Return [X, Y] of the center of cell containing provided text 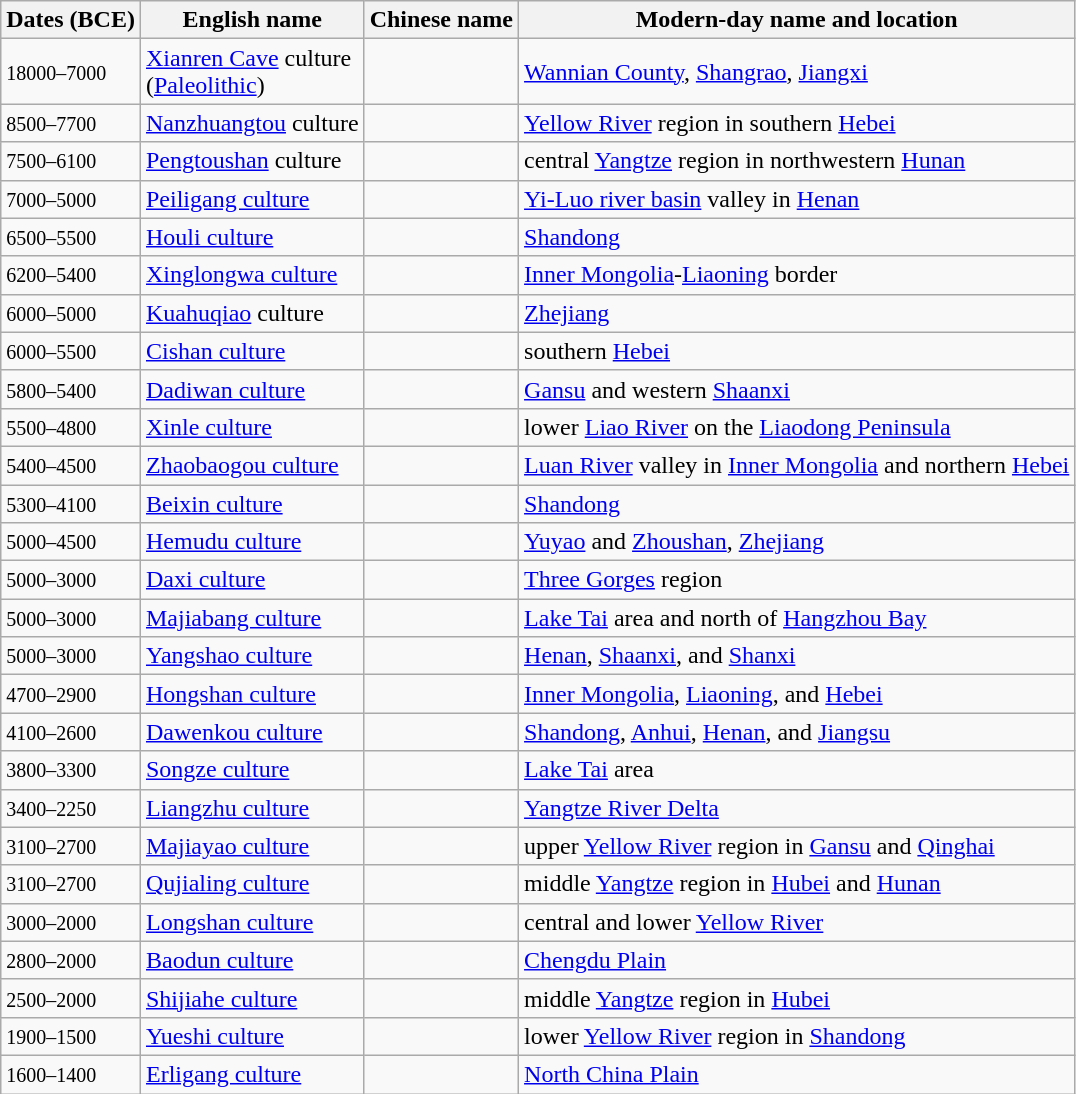
Majiayao culture [252, 846]
4700–2900 [71, 694]
Wannian County, Shangrao, Jiangxi [797, 72]
Chengdu Plain [797, 960]
5000–4500 [71, 542]
Luan River valley in Inner Mongolia and northern Hebei [797, 465]
Henan, Shaanxi, and Shanxi [797, 656]
18000–7000 [71, 72]
7000–5000 [71, 199]
Erligang culture [252, 1074]
Xianren Cave culture(Paleolithic) [252, 72]
North China Plain [797, 1074]
Lake Tai area [797, 770]
Yellow River region in southern Hebei [797, 123]
Gansu and western Shaanxi [797, 389]
6000–5500 [71, 351]
Cishan culture [252, 351]
Peiligang culture [252, 199]
Modern-day name and location [797, 20]
central Yangtze region in northwestern Hunan [797, 161]
6000–5000 [71, 313]
Baodun culture [252, 960]
Xinglongwa culture [252, 275]
Hongshan culture [252, 694]
Yueshi culture [252, 1036]
Yuyao and Zhoushan, Zhejiang [797, 542]
Kuahuqiao culture [252, 313]
Dadiwan culture [252, 389]
Qujialing culture [252, 884]
Yi-Luo river basin valley in Henan [797, 199]
Majiabang culture [252, 618]
Pengtoushan culture [252, 161]
5300–4100 [71, 503]
upper Yellow River region in Gansu and Qinghai [797, 846]
Yangshao culture [252, 656]
Hemudu culture [252, 542]
Yangtze River Delta [797, 808]
6500–5500 [71, 237]
Inner Mongolia, Liaoning, and Hebei [797, 694]
5500–4800 [71, 427]
Zhaobaogou culture [252, 465]
Three Gorges region [797, 580]
Beixin culture [252, 503]
8500–7700 [71, 123]
Chinese name [441, 20]
5400–4500 [71, 465]
1600–1400 [71, 1074]
lower Yellow River region in Shandong [797, 1036]
Shijiahe culture [252, 998]
central and lower Yellow River [797, 922]
5800–5400 [71, 389]
English name [252, 20]
Longshan culture [252, 922]
Dawenkou culture [252, 732]
1900–1500 [71, 1036]
4100–2600 [71, 732]
southern Hebei [797, 351]
Dates (BCE) [71, 20]
3400–2250 [71, 808]
6200–5400 [71, 275]
Shandong, Anhui, Henan, and Jiangsu [797, 732]
2800–2000 [71, 960]
Xinle culture [252, 427]
Lake Tai area and north of Hangzhou Bay [797, 618]
7500–6100 [71, 161]
middle Yangtze region in Hubei [797, 998]
Houli culture [252, 237]
2500–2000 [71, 998]
3000–2000 [71, 922]
3800–3300 [71, 770]
Inner Mongolia-Liaoning border [797, 275]
Zhejiang [797, 313]
lower Liao River on the Liaodong Peninsula [797, 427]
Liangzhu culture [252, 808]
middle Yangtze region in Hubei and Hunan [797, 884]
Daxi culture [252, 580]
Nanzhuangtou culture [252, 123]
Songze culture [252, 770]
